Scan for the cell matching the given text and deliver its (X, Y) coordinate at center. 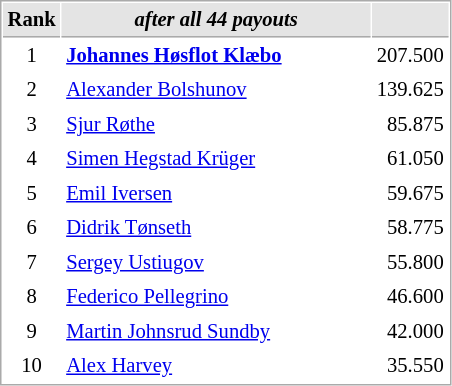
7 (32, 262)
8 (32, 296)
85.875 (410, 124)
Alexander Bolshunov (216, 90)
46.600 (410, 296)
42.000 (410, 332)
58.775 (410, 228)
Federico Pellegrino (216, 296)
10 (32, 366)
Martin Johnsrud Sundby (216, 332)
Simen Hegstad Krüger (216, 158)
59.675 (410, 194)
Alex Harvey (216, 366)
Rank (32, 20)
61.050 (410, 158)
35.550 (410, 366)
after all 44 payouts (216, 20)
9 (32, 332)
5 (32, 194)
207.500 (410, 56)
Johannes Høsflot Klæbo (216, 56)
1 (32, 56)
4 (32, 158)
6 (32, 228)
2 (32, 90)
Emil Iversen (216, 194)
3 (32, 124)
Didrik Tønseth (216, 228)
139.625 (410, 90)
55.800 (410, 262)
Sjur Røthe (216, 124)
Sergey Ustiugov (216, 262)
